Locate the cell with the specified text and output its (x, y) center coordinate. 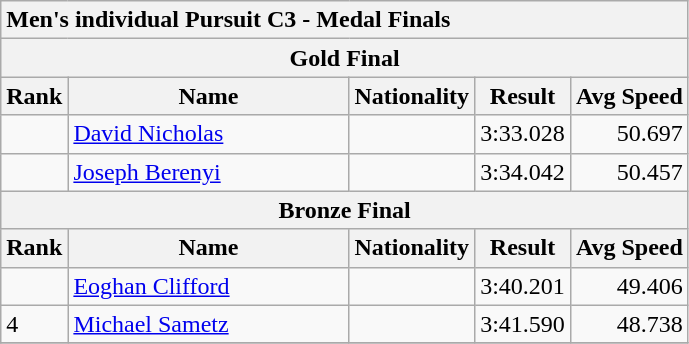
3:41.590 (523, 324)
Eoghan Clifford (208, 286)
4 (34, 324)
Michael Sametz (208, 324)
Joseph Berenyi (208, 172)
3:40.201 (523, 286)
3:34.042 (523, 172)
50.457 (629, 172)
50.697 (629, 134)
3:33.028 (523, 134)
Bronze Final (345, 210)
Gold Final (345, 58)
Men's individual Pursuit C3 - Medal Finals (345, 20)
David Nicholas (208, 134)
49.406 (629, 286)
48.738 (629, 324)
